Search for the cell housing the specified text and yield its [X, Y] center coordinate. 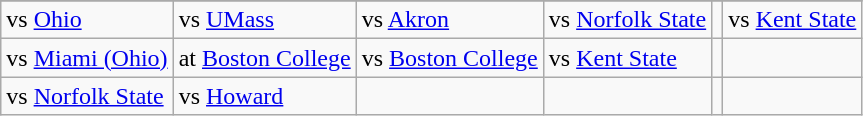
vs Howard [264, 96]
vs UMass [264, 20]
vs Ohio [87, 20]
at Boston College [264, 58]
vs Akron [450, 20]
vs Miami (Ohio) [87, 58]
vs Boston College [450, 58]
